Capture the cell that displays the provided text and extract its (x, y) central coordinate. 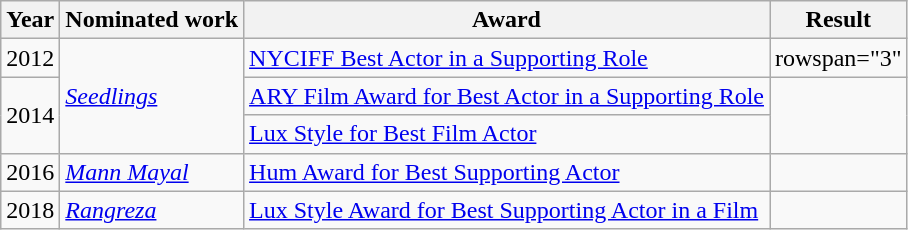
NYCIFF Best Actor in a Supporting Role (507, 58)
Seedlings (152, 96)
Lux Style Award for Best Supporting Actor in a Film (507, 210)
Year (30, 20)
Rangreza (152, 210)
rowspan="3" (839, 58)
Mann Mayal (152, 172)
Result (839, 20)
Lux Style for Best Film Actor (507, 134)
Hum Award for Best Supporting Actor (507, 172)
2018 (30, 210)
2012 (30, 58)
ARY Film Award for Best Actor in a Supporting Role (507, 96)
2016 (30, 172)
Nominated work (152, 20)
Award (507, 20)
2014 (30, 115)
